Output the [x, y] coordinate of the center of the cell containing the given text.  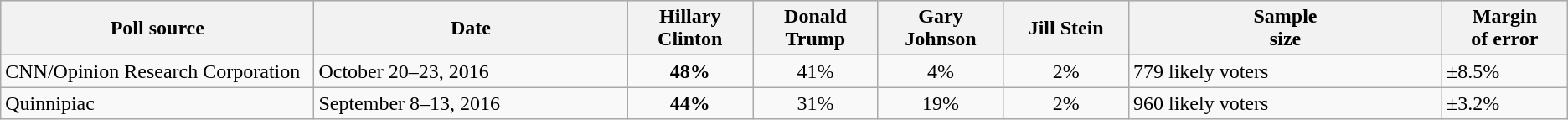
44% [690, 103]
Donald Trump [816, 29]
CNN/Opinion Research Corporation [157, 71]
October 20–23, 2016 [471, 71]
960 likely voters [1285, 103]
41% [816, 71]
4% [941, 71]
Quinnipiac [157, 103]
±3.2% [1505, 103]
September 8–13, 2016 [471, 103]
Samplesize [1285, 29]
Poll source [157, 29]
Jill Stein [1066, 29]
Marginof error [1505, 29]
779 likely voters [1285, 71]
48% [690, 71]
Date [471, 29]
31% [816, 103]
19% [941, 103]
Hillary Clinton [690, 29]
±8.5% [1505, 71]
Gary Johnson [941, 29]
